Search for the cell housing the specified text and yield its [X, Y] center coordinate. 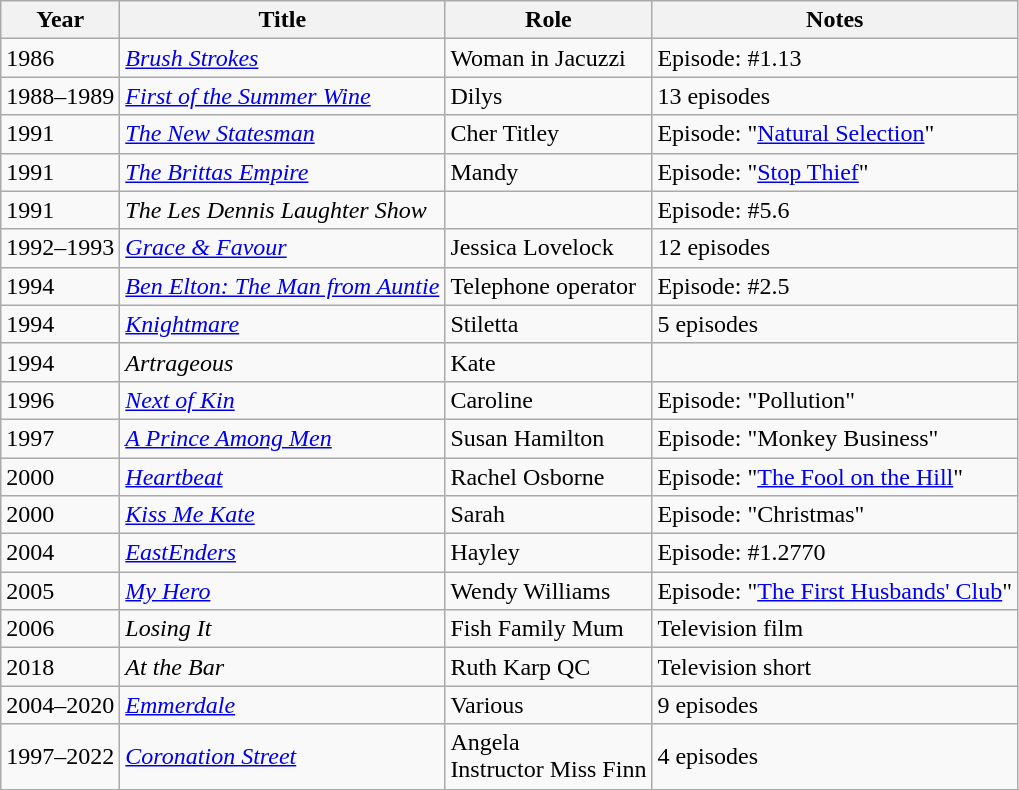
Episode: "Pollution" [835, 400]
Stiletta [548, 324]
Episode: #5.6 [835, 210]
2004 [60, 553]
Artrageous [282, 362]
Kiss Me Kate [282, 515]
4 episodes [835, 756]
Kate [548, 362]
Notes [835, 20]
Ruth Karp QC [548, 667]
Grace & Favour [282, 248]
Various [548, 705]
Episode: "The Fool on the Hill" [835, 477]
Next of Kin [282, 400]
Brush Strokes [282, 58]
Episode: "Stop Thief" [835, 172]
Susan Hamilton [548, 438]
1997 [60, 438]
Sarah [548, 515]
Telephone operator [548, 286]
Role [548, 20]
1992–1993 [60, 248]
Rachel Osborne [548, 477]
The Les Dennis Laughter Show [282, 210]
1986 [60, 58]
2004–2020 [60, 705]
Episode: "Monkey Business" [835, 438]
2006 [60, 629]
2018 [60, 667]
Knightmare [282, 324]
The Brittas Empire [282, 172]
First of the Summer Wine [282, 96]
Ben Elton: The Man from Auntie [282, 286]
Jessica Lovelock [548, 248]
A Prince Among Men [282, 438]
Cher Titley [548, 134]
Episode: #1.13 [835, 58]
Coronation Street [282, 756]
9 episodes [835, 705]
My Hero [282, 591]
Dilys [548, 96]
Television short [835, 667]
The New Statesman [282, 134]
Episode: "Natural Selection" [835, 134]
Emmerdale [282, 705]
Episode: "The First Husbands' Club" [835, 591]
Losing It [282, 629]
AngelaInstructor Miss Finn [548, 756]
1997–2022 [60, 756]
5 episodes [835, 324]
13 episodes [835, 96]
Episode: "Christmas" [835, 515]
12 episodes [835, 248]
EastEnders [282, 553]
Wendy Williams [548, 591]
At the Bar [282, 667]
Mandy [548, 172]
2005 [60, 591]
Title [282, 20]
Heartbeat [282, 477]
Hayley [548, 553]
1988–1989 [60, 96]
Caroline [548, 400]
Episode: #2.5 [835, 286]
Fish Family Mum [548, 629]
Episode: #1.2770 [835, 553]
Woman in Jacuzzi [548, 58]
Year [60, 20]
1996 [60, 400]
Television film [835, 629]
